Scan for the cell matching the given text and deliver its [x, y] coordinate at center. 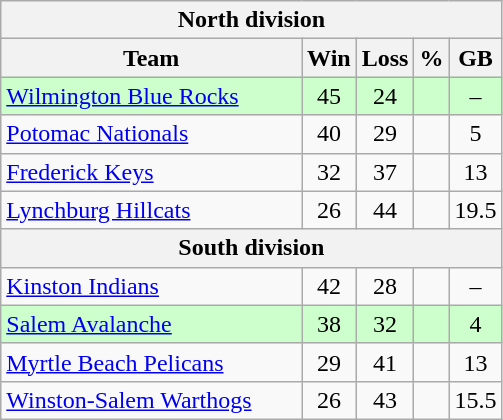
44 [385, 210]
28 [385, 286]
Frederick Keys [152, 172]
5 [476, 134]
19.5 [476, 210]
Loss [385, 58]
Kinston Indians [152, 286]
% [432, 58]
Potomac Nationals [152, 134]
43 [385, 400]
Myrtle Beach Pelicans [152, 362]
Wilmington Blue Rocks [152, 96]
41 [385, 362]
4 [476, 324]
South division [252, 248]
42 [330, 286]
40 [330, 134]
Lynchburg Hillcats [152, 210]
15.5 [476, 400]
37 [385, 172]
Win [330, 58]
38 [330, 324]
Winston-Salem Warthogs [152, 400]
Team [152, 58]
24 [385, 96]
Salem Avalanche [152, 324]
45 [330, 96]
North division [252, 20]
GB [476, 58]
